Scan for the cell matching the given text and deliver its (x, y) coordinate at center. 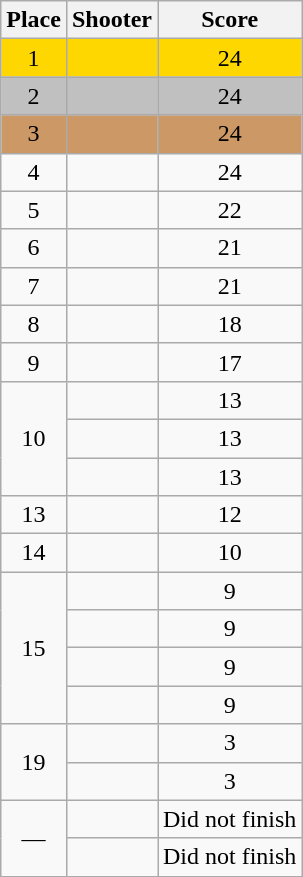
17 (230, 362)
19 (34, 762)
Shooter (112, 20)
1 (34, 58)
12 (230, 515)
— (34, 838)
22 (230, 210)
5 (34, 210)
6 (34, 248)
4 (34, 172)
Score (230, 20)
7 (34, 286)
15 (34, 648)
18 (230, 324)
14 (34, 553)
8 (34, 324)
2 (34, 96)
Place (34, 20)
